From the cell containing the given text, extract its center point as (x, y) coordinate. 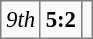
9th (21, 20)
5:2 (60, 20)
